Identify which cell holds the provided text, then report its [x, y] central coordinate. 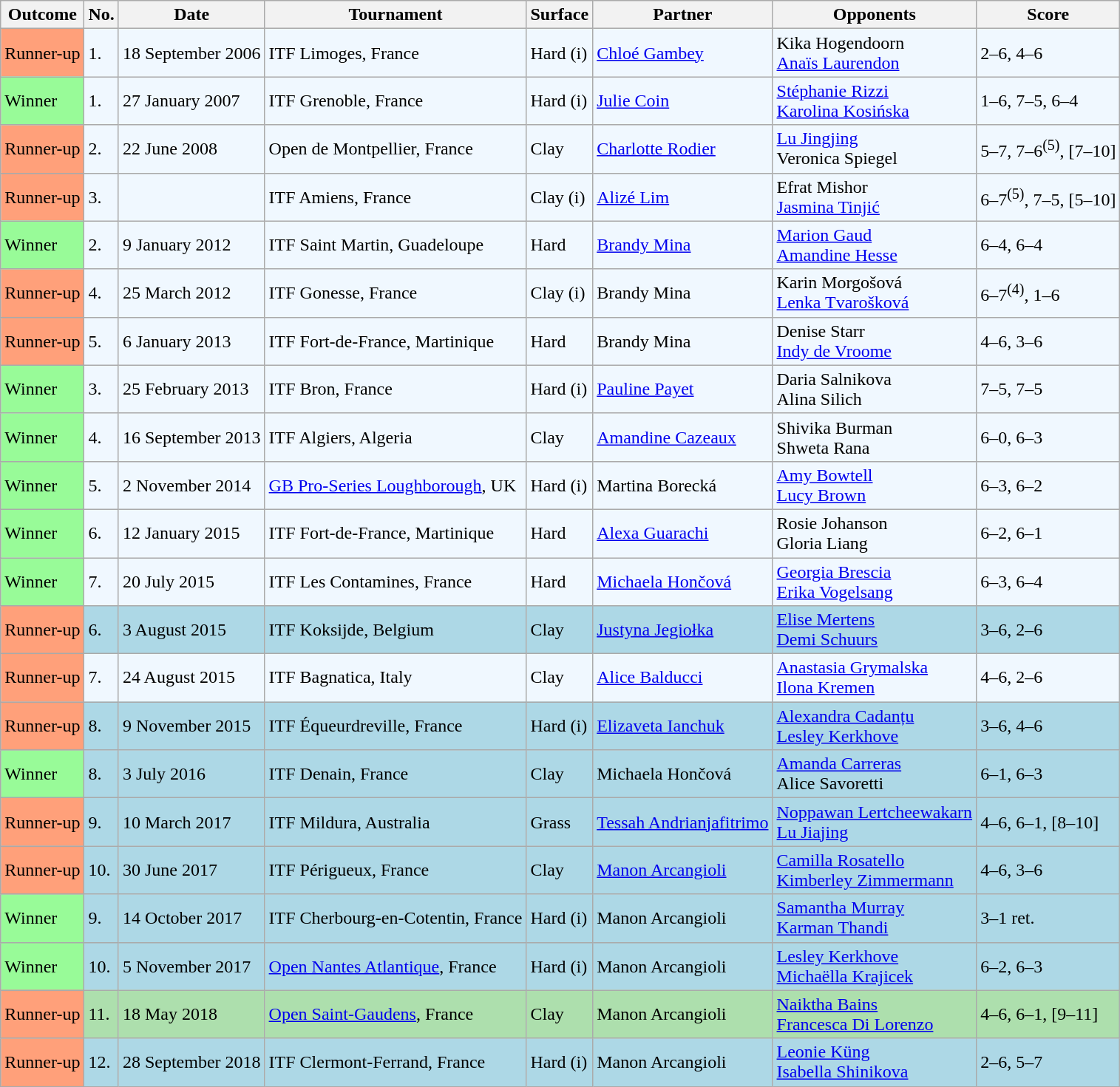
Shivika Burman Shweta Rana [875, 437]
ITF Algiers, Algeria [396, 437]
6–2, 6–1 [1048, 534]
6 January 2013 [191, 341]
Amanda Carreras Alice Savoretti [875, 774]
ITF Saint Martin, Guadeloupe [396, 245]
12. [101, 1063]
Elizaveta Ianchuk [683, 726]
ITF Périgueux, France [396, 870]
6–7(4), 1–6 [1048, 293]
9 January 2012 [191, 245]
Open Nantes Atlantique, France [396, 967]
ITF Bron, France [396, 389]
Stéphanie Rizzi Karolina Kosińska [875, 100]
Naiktha Bains Francesca Di Lorenzo [875, 1014]
Anastasia Grymalska Ilona Kremen [875, 678]
Marion Gaud Amandine Hesse [875, 245]
18 September 2006 [191, 53]
20 July 2015 [191, 581]
Tessah Andrianjafitrimo [683, 822]
ITF Les Contamines, France [396, 581]
11. [101, 1014]
Georgia Brescia Erika Vogelsang [875, 581]
ITF Cherbourg-en-Cotentin, France [396, 918]
Lu Jingjing Veronica Spiegel [875, 149]
Justyna Jegiołka [683, 630]
5 November 2017 [191, 967]
ITF Koksijde, Belgium [396, 630]
Denise Starr Indy de Vroome [875, 341]
ITF Bagnatica, Italy [396, 678]
Amy Bowtell Lucy Brown [875, 485]
Grass [560, 822]
9 November 2015 [191, 726]
2–6, 5–7 [1048, 1063]
Chloé Gambey [683, 53]
Outcome [43, 15]
Alexandra Cadanțu Lesley Kerkhove [875, 726]
7–5, 7–5 [1048, 389]
Samantha Murray Karman Thandi [875, 918]
25 February 2013 [191, 389]
10 March 2017 [191, 822]
ITF Mildura, Australia [396, 822]
1–6, 7–5, 6–4 [1048, 100]
Alizé Lim [683, 197]
4–6, 6–1, [9–11] [1048, 1014]
6–0, 6–3 [1048, 437]
3–6, 4–6 [1048, 726]
30 June 2017 [191, 870]
Open Saint-Gaudens, France [396, 1014]
2 November 2014 [191, 485]
3 August 2015 [191, 630]
Open de Montpellier, France [396, 149]
28 September 2018 [191, 1063]
Tournament [396, 15]
Date [191, 15]
GB Pro-Series Loughborough, UK [396, 485]
ITF Limoges, France [396, 53]
No. [101, 15]
ITF Équeurdreville, France [396, 726]
6–3, 6–2 [1048, 485]
6–1, 6–3 [1048, 774]
4–6, 6–1, [8–10] [1048, 822]
12 January 2015 [191, 534]
ITF Gonesse, France [396, 293]
Surface [560, 15]
3–6, 2–6 [1048, 630]
Karin Morgošová Lenka Tvarošková [875, 293]
24 August 2015 [191, 678]
Score [1048, 15]
Lesley Kerkhove Michaëlla Krajicek [875, 967]
ITF Amiens, France [396, 197]
6–3, 6–4 [1048, 581]
Elise Mertens Demi Schuurs [875, 630]
18 May 2018 [191, 1014]
ITF Clermont-Ferrand, France [396, 1063]
6–4, 6–4 [1048, 245]
Partner [683, 15]
Noppawan Lertcheewakarn Lu Jiajing [875, 822]
4–6, 2–6 [1048, 678]
27 January 2007 [191, 100]
Martina Borecká [683, 485]
22 June 2008 [191, 149]
2–6, 4–6 [1048, 53]
Efrat Mishor Jasmina Tinjić [875, 197]
ITF Denain, France [396, 774]
Alexa Guarachi [683, 534]
14 October 2017 [191, 918]
6–2, 6–3 [1048, 967]
6–7(5), 7–5, [5–10] [1048, 197]
3 July 2016 [191, 774]
Camilla Rosatello Kimberley Zimmermann [875, 870]
Daria Salnikova Alina Silich [875, 389]
Pauline Payet [683, 389]
Alice Balducci [683, 678]
25 March 2012 [191, 293]
Rosie Johanson Gloria Liang [875, 534]
3–1 ret. [1048, 918]
Amandine Cazeaux [683, 437]
16 September 2013 [191, 437]
Leonie Küng Isabella Shinikova [875, 1063]
ITF Grenoble, France [396, 100]
Kika Hogendoorn Anaïs Laurendon [875, 53]
5–7, 7–6(5), [7–10] [1048, 149]
Julie Coin [683, 100]
Charlotte Rodier [683, 149]
Opponents [875, 15]
